Capture the cell that displays the provided text and extract its (X, Y) central coordinate. 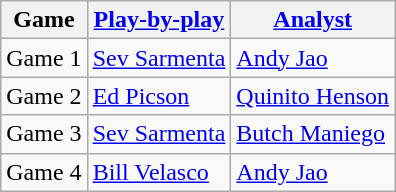
Butch Maniego (313, 134)
Game 1 (44, 58)
Play-by-play (159, 20)
Analyst (313, 20)
Game 3 (44, 134)
Bill Velasco (159, 172)
Quinito Henson (313, 96)
Game (44, 20)
Game 4 (44, 172)
Game 2 (44, 96)
Ed Picson (159, 96)
